Capture the cell that displays the provided text and extract its [X, Y] central coordinate. 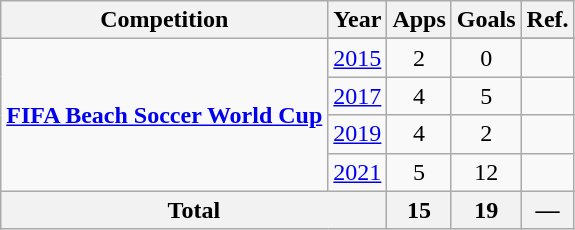
Goals [486, 20]
2021 [358, 172]
19 [486, 210]
Apps [419, 20]
2017 [358, 96]
2019 [358, 134]
Year [358, 20]
2015 [358, 58]
— [548, 210]
0 [486, 58]
FIFA Beach Soccer World Cup [164, 115]
15 [419, 210]
Competition [164, 20]
12 [486, 172]
Total [194, 210]
Ref. [548, 20]
